From the cell containing the given text, extract its center point as [X, Y] coordinate. 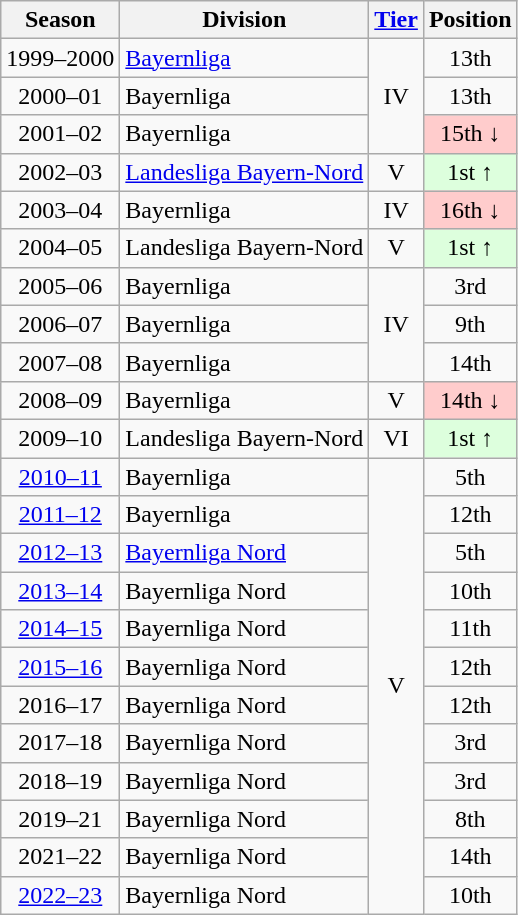
2011–12 [60, 515]
Season [60, 20]
VI [396, 438]
Tier [396, 20]
8th [470, 819]
2014–15 [60, 629]
2016–17 [60, 705]
2019–21 [60, 819]
1999–2000 [60, 58]
15th ↓ [470, 134]
2018–19 [60, 781]
2004–05 [60, 248]
Position [470, 20]
2001–02 [60, 134]
2006–07 [60, 324]
2008–09 [60, 400]
2007–08 [60, 362]
2002–03 [60, 172]
14th ↓ [470, 400]
2021–22 [60, 857]
2005–06 [60, 286]
16th ↓ [470, 210]
2000–01 [60, 96]
2013–14 [60, 591]
2009–10 [60, 438]
11th [470, 629]
2015–16 [60, 667]
9th [470, 324]
2003–04 [60, 210]
Division [244, 20]
2012–13 [60, 553]
2010–11 [60, 477]
2017–18 [60, 743]
2022–23 [60, 895]
